Find where the given text appears and provide that cell's center as [X, Y] coordinate. 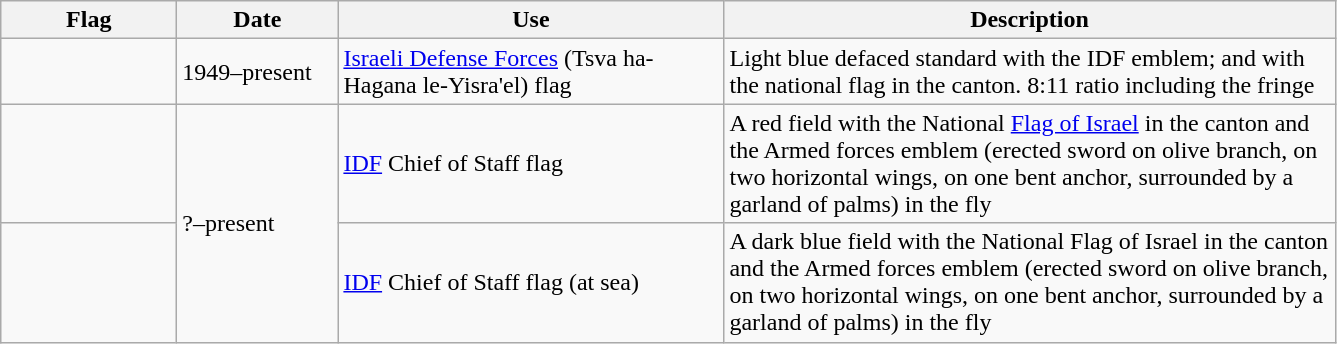
Israeli Defense Forces (Tsva ha-Hagana le-Yisra'el) flag [531, 72]
Description [1030, 20]
Date [258, 20]
Flag [89, 20]
Use [531, 20]
?–present [258, 223]
1949–present [258, 72]
IDF Chief of Staff flag [531, 164]
IDF Chief of Staff flag (at sea) [531, 282]
Light blue defaced standard with the IDF emblem; and with the national flag in the canton. 8:11 ratio including the fringe [1030, 72]
